Scan for the cell matching the given text and deliver its (X, Y) coordinate at center. 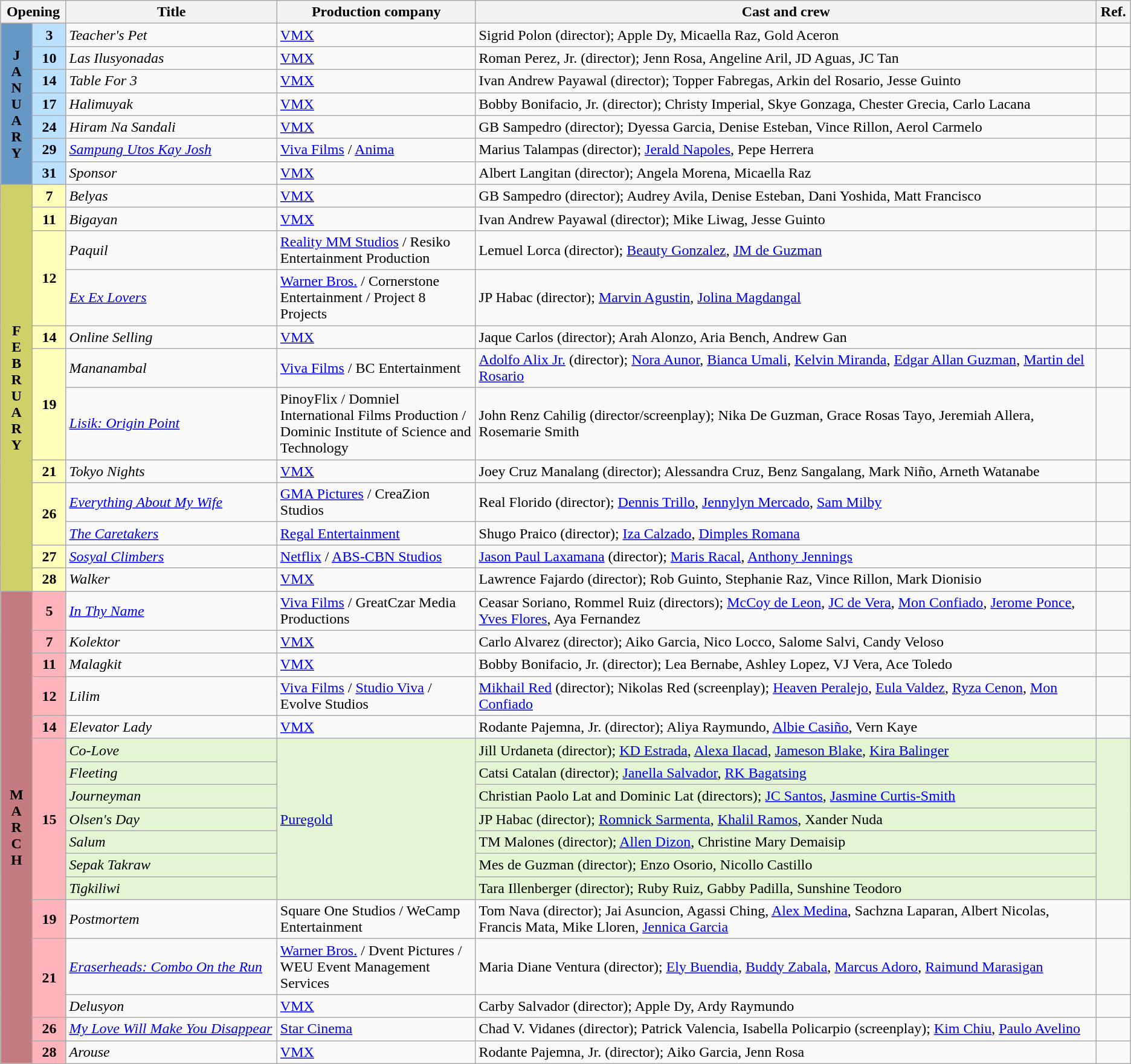
Chad V. Vidanes (director); Patrick Valencia, Isabella Policarpio (screenplay); Kim Chiu, Paulo Avelino (785, 1029)
JP Habac (director); Romnick Sarmenta, Khalil Ramos, Xander Nuda (785, 819)
Kolektor (172, 642)
TM Malones (director); Allen Dizon, Christine Mary Demaisip (785, 842)
Sponsor (172, 173)
Sigrid Polon (director); Apple Dy, Micaella Raz, Gold Aceron (785, 35)
Ivan Andrew Payawal (director); Mike Liwag, Jesse Guinto (785, 219)
Lemuel Lorca (director); Beauty Gonzalez, JM de Guzman (785, 250)
Sampung Utos Kay Josh (172, 150)
Viva Films / Studio Viva / Evolve Studios (376, 696)
Sepak Takraw (172, 865)
Cast and crew (785, 12)
Ivan Andrew Payawal (director); Topper Fabregas, Arkin del Rosario, Jesse Guinto (785, 81)
Roman Perez, Jr. (director); Jenn Rosa, Angeline Aril, JD Aguas, JC Tan (785, 58)
Arouse (172, 1052)
Tokyo Nights (172, 471)
My Love Will Make You Disappear (172, 1029)
Mes de Guzman (director); Enzo Osorio, Nicollo Castillo (785, 865)
Sosyal Climbers (172, 556)
Square One Studios / WeCamp Entertainment (376, 920)
JANUARY (17, 104)
Catsi Catalan (director); Janella Salvador, RK Bagatsing (785, 773)
PinoyFlix / Domniel International Films Production / Dominic Institute of Science and Technology (376, 424)
John Renz Cahilig (director/screenplay); Nika De Guzman, Grace Rosas Tayo, Jeremiah Allera, Rosemarie Smith (785, 424)
3 (50, 35)
Warner Bros. / Dvent Pictures / WEU Event Management Services (376, 967)
Carby Salvador (director); Apple Dy, Ardy Raymundo (785, 1006)
Albert Langitan (director); Angela Morena, Micaella Raz (785, 173)
Bigayan (172, 219)
15 (50, 819)
Co-Love (172, 750)
Viva Films / GreatCzar Media Productions (376, 610)
Walker (172, 579)
Regal Entertainment (376, 534)
Maria Diane Ventura (director); Ely Buendia, Buddy Zabala, Marcus Adoro, Raimund Marasigan (785, 967)
Salum (172, 842)
Warner Bros. / Cornerstone Entertainment / Project 8 Projects (376, 297)
Jason Paul Laxamana (director); Maris Racal, Anthony Jennings (785, 556)
Jaque Carlos (director); Arah Alonzo, Aria Bench, Andrew Gan (785, 337)
GMA Pictures / CreaZion Studios (376, 503)
Teacher's Pet (172, 35)
5 (50, 610)
Fleeting (172, 773)
Paquil (172, 250)
Viva Films / Anima (376, 150)
24 (50, 127)
Netflix / ABS-CBN Studios (376, 556)
Online Selling (172, 337)
Reality MM Studios / Resiko Entertainment Production (376, 250)
Belyas (172, 196)
Tara Illenberger (director); Ruby Ruiz, Gabby Padilla, Sunshine Teodoro (785, 888)
27 (50, 556)
Journeyman (172, 796)
JP Habac (director); Marvin Agustin, Jolina Magdangal (785, 297)
29 (50, 150)
Ceasar Soriano, Rommel Ruiz (directors); McCoy de Leon, JC de Vera, Mon Confiado, Jerome Ponce, Yves Flores, Aya Fernandez (785, 610)
Ex Ex Lovers (172, 297)
Postmortem (172, 920)
Bobby Bonifacio, Jr. (director); Christy Imperial, Skye Gonzaga, Chester Grecia, Carlo Lacana (785, 104)
Lisik: Origin Point (172, 424)
Christian Paolo Lat and Dominic Lat (directors); JC Santos, Jasmine Curtis-Smith (785, 796)
Star Cinema (376, 1029)
Olsen's Day (172, 819)
Real Florido (director); Dennis Trillo, Jennylyn Mercado, Sam Milby (785, 503)
Jill Urdaneta (director); KD Estrada, Alexa Ilacad, Jameson Blake, Kira Balinger (785, 750)
In Thy Name (172, 610)
Halimuyak (172, 104)
31 (50, 173)
Shugo Praico (director); Iza Calzado, Dimples Romana (785, 534)
Everything About My Wife (172, 503)
Bobby Bonifacio, Jr. (director); Lea Bernabe, Ashley Lopez, VJ Vera, Ace Toledo (785, 665)
10 (50, 58)
Rodante Pajemna, Jr. (director); Aliya Raymundo, Albie Casiño, Vern Kaye (785, 727)
Joey Cruz Manalang (director); Alessandra Cruz, Benz Sangalang, Mark Niño, Arneth Watanabe (785, 471)
Mikhail Red (director); Nikolas Red (screenplay); Heaven Peralejo, Eula Valdez, Ryza Cenon, Mon Confiado (785, 696)
Lilim (172, 696)
Lawrence Fajardo (director); Rob Guinto, Stephanie Raz, Vince Rillon, Mark Dionisio (785, 579)
Ref. (1113, 12)
Viva Films / BC Entertainment (376, 369)
Tom Nava (director); Jai Asuncion, Agassi Ching, Alex Medina, Sachzna Laparan, Albert Nicolas, Francis Mata, Mike Lloren, Jennica Garcia (785, 920)
Elevator Lady (172, 727)
Opening (33, 12)
Las Ilusyonadas (172, 58)
Carlo Alvarez (director); Aiko Garcia, Nico Locco, Salome Salvi, Candy Veloso (785, 642)
Adolfo Alix Jr. (director); Nora Aunor, Bianca Umali, Kelvin Miranda, Edgar Allan Guzman, Martin del Rosario (785, 369)
Hiram Na Sandali (172, 127)
Table For 3 (172, 81)
Mananambal (172, 369)
Puregold (376, 819)
Delusyon (172, 1006)
Production company (376, 12)
Rodante Pajemna, Jr. (director); Aiko Garcia, Jenn Rosa (785, 1052)
Tigkiliwi (172, 888)
GB Sampedro (director); Dyessa Garcia, Denise Esteban, Vince Rillon, Aerol Carmelo (785, 127)
Malagkit (172, 665)
GB Sampedro (director); Audrey Avila, Denise Esteban, Dani Yoshida, Matt Francisco (785, 196)
17 (50, 104)
MARCH (17, 827)
The Caretakers (172, 534)
Title (172, 12)
FEBRUARY (17, 388)
Eraserheads: Combo On the Run (172, 967)
Marius Talampas (director); Jerald Napoles, Pepe Herrera (785, 150)
